Find where the given text appears and provide that cell's center as (x, y) coordinate. 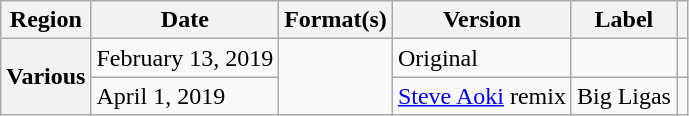
Various (46, 77)
Format(s) (336, 20)
Big Ligas (624, 96)
Date (185, 20)
February 13, 2019 (185, 58)
Steve Aoki remix (482, 96)
Label (624, 20)
April 1, 2019 (185, 96)
Original (482, 58)
Version (482, 20)
Region (46, 20)
